Identify which cell holds the provided text, then report its (x, y) central coordinate. 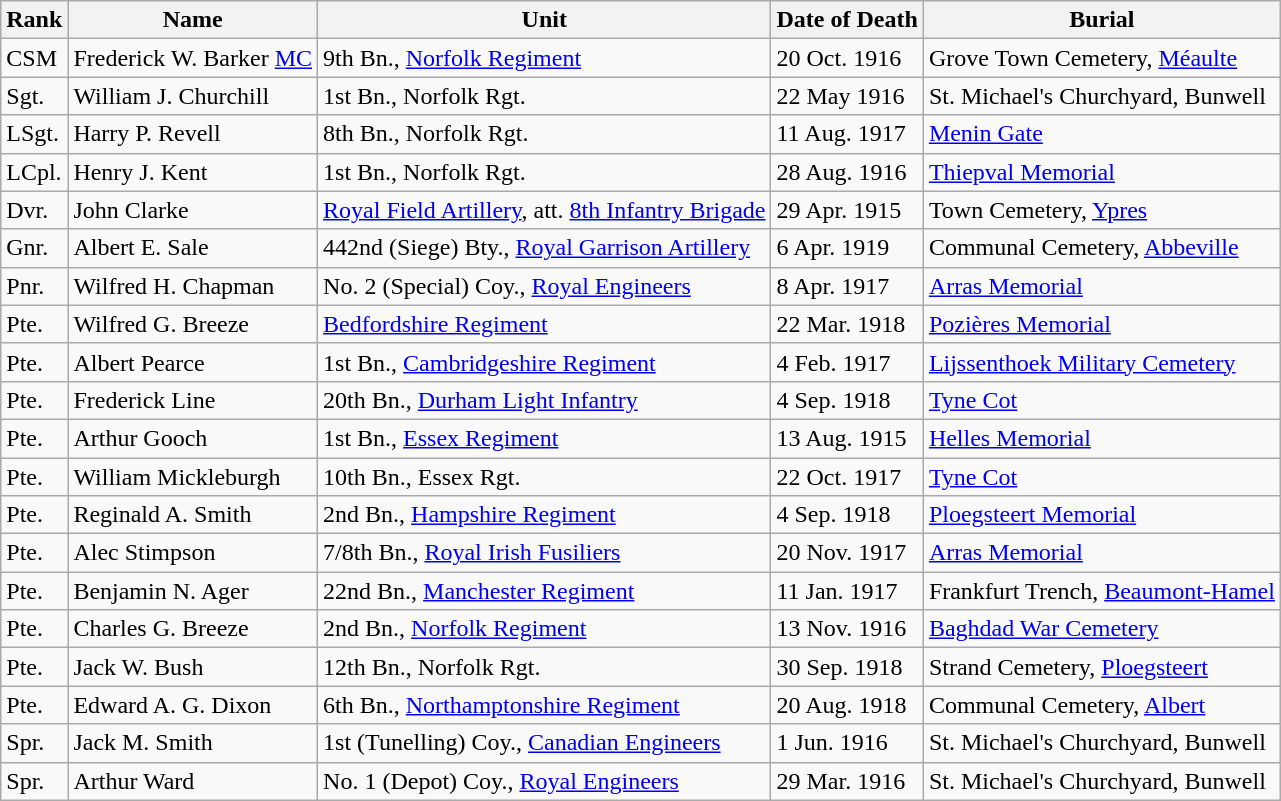
Sgt. (34, 96)
29 Mar. 1916 (847, 781)
Town Cemetery, Ypres (1102, 210)
2nd Bn., Hampshire Regiment (544, 515)
4 Feb. 1917 (847, 362)
Gnr. (34, 248)
Reginald A. Smith (193, 515)
Communal Cemetery, Albert (1102, 705)
10th Bn., Essex Rgt. (544, 477)
Charles G. Breeze (193, 629)
442nd (Siege) Bty., Royal Garrison Artillery (544, 248)
20th Bn., Durham Light Infantry (544, 400)
Jack M. Smith (193, 743)
1st Bn., Essex Regiment (544, 438)
Albert Pearce (193, 362)
1st (Tunelling) Coy., Canadian Engineers (544, 743)
8 Apr. 1917 (847, 286)
Baghdad War Cemetery (1102, 629)
John Clarke (193, 210)
30 Sep. 1918 (847, 667)
7/8th Bn., Royal Irish Fusiliers (544, 553)
8th Bn., Norfolk Rgt. (544, 134)
Frankfurt Trench, Beaumont-Hamel (1102, 591)
Unit (544, 20)
Harry P. Revell (193, 134)
12th Bn., Norfolk Rgt. (544, 667)
13 Aug. 1915 (847, 438)
11 Jan. 1917 (847, 591)
13 Nov. 1916 (847, 629)
Edward A. G. Dixon (193, 705)
Henry J. Kent (193, 172)
William Mickleburgh (193, 477)
Ploegsteert Memorial (1102, 515)
William J. Churchill (193, 96)
Helles Memorial (1102, 438)
9th Bn., Norfolk Regiment (544, 58)
Alec Stimpson (193, 553)
11 Aug. 1917 (847, 134)
22nd Bn., Manchester Regiment (544, 591)
Pozières Memorial (1102, 324)
Arthur Gooch (193, 438)
No. 1 (Depot) Coy., Royal Engineers (544, 781)
Strand Cemetery, Ploegsteert (1102, 667)
Lijssenthoek Military Cemetery (1102, 362)
Menin Gate (1102, 134)
Arthur Ward (193, 781)
Royal Field Artillery, att. 8th Infantry Brigade (544, 210)
Frederick Line (193, 400)
Date of Death (847, 20)
22 Oct. 1917 (847, 477)
Jack W. Bush (193, 667)
CSM (34, 58)
20 Nov. 1917 (847, 553)
Grove Town Cemetery, Méaulte (1102, 58)
20 Oct. 1916 (847, 58)
29 Apr. 1915 (847, 210)
Pnr. (34, 286)
Name (193, 20)
22 May 1916 (847, 96)
20 Aug. 1918 (847, 705)
2nd Bn., Norfolk Regiment (544, 629)
1st Bn., Cambridgeshire Regiment (544, 362)
Wilfred H. Chapman (193, 286)
Bedfordshire Regiment (544, 324)
22 Mar. 1918 (847, 324)
Rank (34, 20)
Communal Cemetery, Abbeville (1102, 248)
Thiepval Memorial (1102, 172)
Dvr. (34, 210)
LSgt. (34, 134)
28 Aug. 1916 (847, 172)
Wilfred G. Breeze (193, 324)
Frederick W. Barker MC (193, 58)
LCpl. (34, 172)
Burial (1102, 20)
6 Apr. 1919 (847, 248)
No. 2 (Special) Coy., Royal Engineers (544, 286)
Albert E. Sale (193, 248)
1 Jun. 1916 (847, 743)
Benjamin N. Ager (193, 591)
6th Bn., Northamptonshire Regiment (544, 705)
